Determine the [X, Y] coordinate at the center of the cell enclosing the given text.  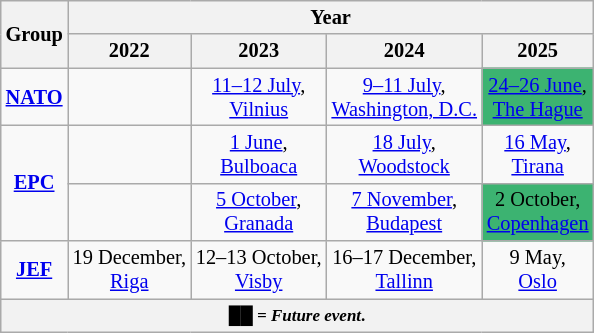
2022 [130, 51]
██ = Future event. [298, 315]
19 December, Riga [130, 270]
2025 [538, 51]
7 November, Budapest [404, 212]
2024 [404, 51]
18 July, Woodstock [404, 154]
16–17 December, Tallinn [404, 270]
Year [331, 17]
12–13 October, Visby [259, 270]
2 October, Copenhagen [538, 212]
9–11 July, Washington, D.C. [404, 97]
11–12 July, Vilnius [259, 97]
16 May, Tirana [538, 154]
5 October, Granada [259, 212]
EPC [34, 182]
NATO [34, 97]
2023 [259, 51]
9 May, Oslo [538, 270]
JEF [34, 270]
24–26 June, The Hague [538, 97]
1 June, Bulboaca [259, 154]
Group [34, 34]
